For the text-containing cell, return its midpoint in (X, Y) coordinate format. 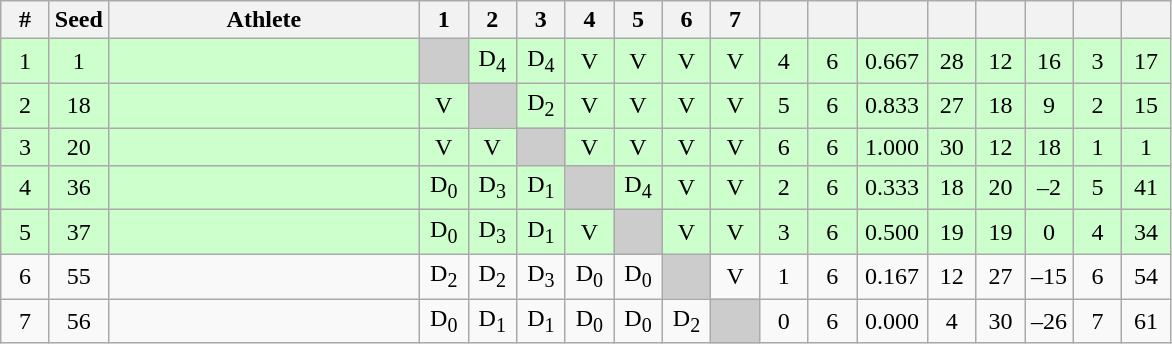
15 (1146, 105)
37 (78, 232)
28 (952, 61)
0.667 (892, 61)
16 (1050, 61)
# (26, 20)
56 (78, 321)
Athlete (264, 20)
0.333 (892, 188)
9 (1050, 105)
–2 (1050, 188)
34 (1146, 232)
0.000 (892, 321)
41 (1146, 188)
1.000 (892, 147)
0.833 (892, 105)
–26 (1050, 321)
–15 (1050, 276)
55 (78, 276)
36 (78, 188)
Seed (78, 20)
0.167 (892, 276)
17 (1146, 61)
61 (1146, 321)
54 (1146, 276)
0.500 (892, 232)
